Return the [x, y] coordinate for the center point of the cell that contains the specified text.  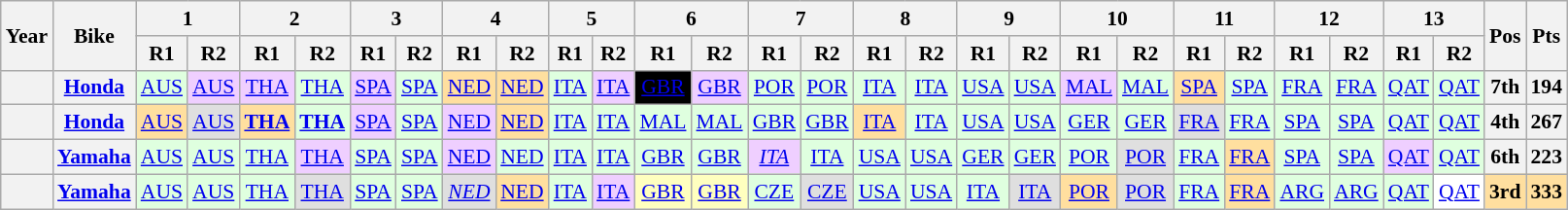
7 [801, 18]
13 [1434, 18]
3rd [1506, 192]
Year [27, 35]
11 [1224, 18]
4th [1506, 122]
194 [1547, 87]
267 [1547, 122]
1 [188, 18]
Pts [1547, 35]
2 [294, 18]
12 [1329, 18]
333 [1547, 192]
8 [905, 18]
Pos [1506, 35]
6 [691, 18]
223 [1547, 157]
9 [1008, 18]
6th [1506, 157]
7th [1506, 87]
3 [396, 18]
5 [593, 18]
10 [1117, 18]
4 [495, 18]
Bike [94, 35]
